Scan for the cell matching the given text and deliver its (x, y) coordinate at center. 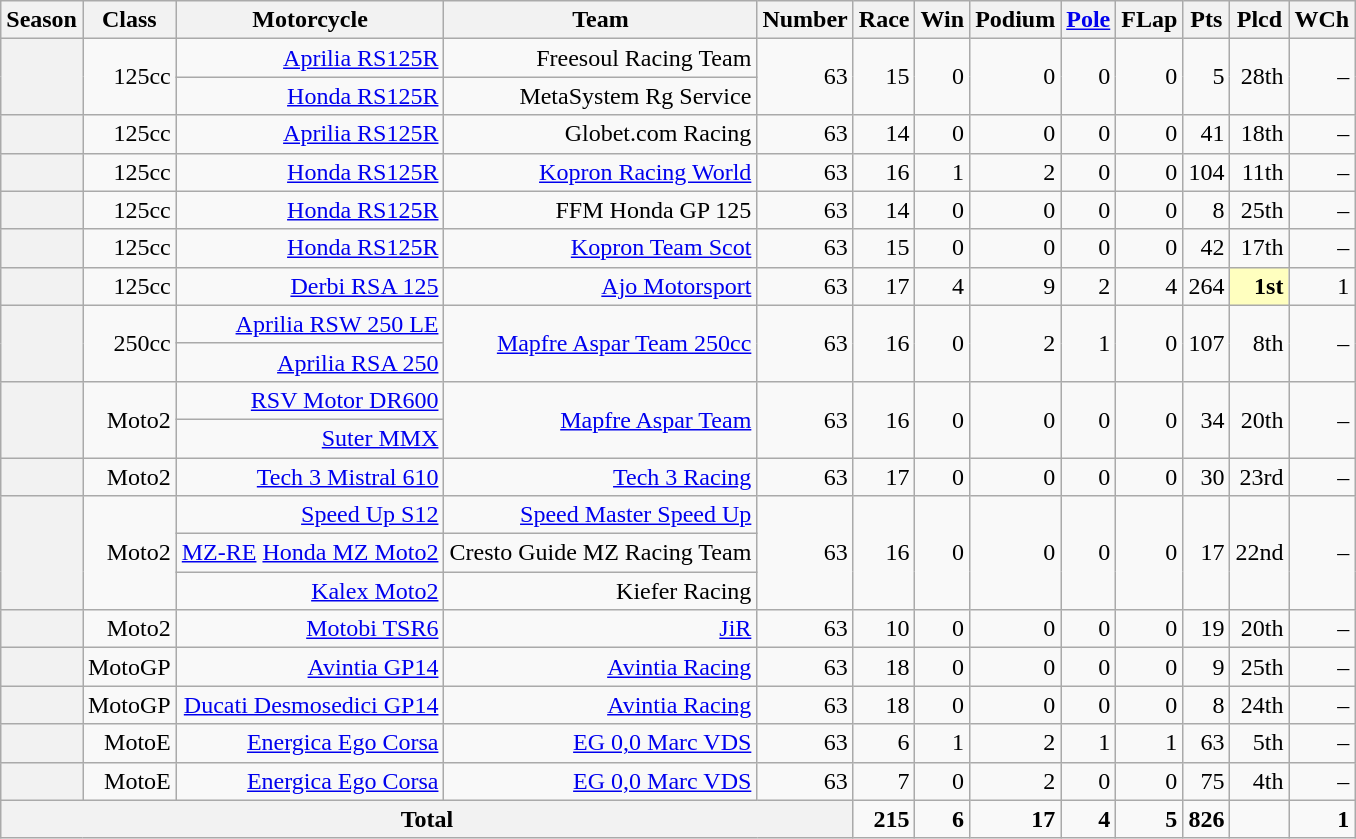
Race (884, 20)
JiR (600, 629)
107 (1206, 343)
8th (1260, 343)
Freesoul Racing Team (600, 58)
Season (42, 20)
4th (1260, 781)
215 (884, 819)
Tech 3 Mistral 610 (310, 477)
Tech 3 Racing (600, 477)
Team (600, 20)
Mapfre Aspar Team 250cc (600, 343)
250cc (129, 343)
Kiefer Racing (600, 591)
RSV Motor DR600 (310, 400)
MZ-RE Honda MZ Moto2 (310, 553)
Speed Up S12 (310, 515)
30 (1206, 477)
Cresto Guide MZ Racing Team (600, 553)
5th (1260, 743)
Total (428, 819)
FLap (1150, 20)
Pole (1088, 20)
11th (1260, 172)
10 (884, 629)
23rd (1260, 477)
Podium (1016, 20)
264 (1206, 286)
Ducati Desmosedici GP14 (310, 705)
Kalex Moto2 (310, 591)
Kopron Team Scot (600, 248)
Avintia GP14 (310, 667)
22nd (1260, 553)
Aprilia RSA 250 (310, 362)
28th (1260, 77)
Mapfre Aspar Team (600, 419)
7 (884, 781)
Globet.com Racing (600, 134)
WCh (1322, 20)
826 (1206, 819)
Motobi TSR6 (310, 629)
Speed Master Speed Up (600, 515)
75 (1206, 781)
Plcd (1260, 20)
Derbi RSA 125 (310, 286)
104 (1206, 172)
18th (1260, 134)
Win (942, 20)
42 (1206, 248)
Kopron Racing World (600, 172)
Pts (1206, 20)
19 (1206, 629)
FFM Honda GP 125 (600, 210)
MetaSystem Rg Service (600, 96)
41 (1206, 134)
17th (1260, 248)
Aprilia RSW 250 LE (310, 324)
Class (129, 20)
1st (1260, 286)
Number (805, 20)
Suter MMX (310, 438)
34 (1206, 419)
24th (1260, 705)
Motorcycle (310, 20)
Ajo Motorsport (600, 286)
